Return the (X, Y) coordinate for the center point of the cell that contains the specified text.  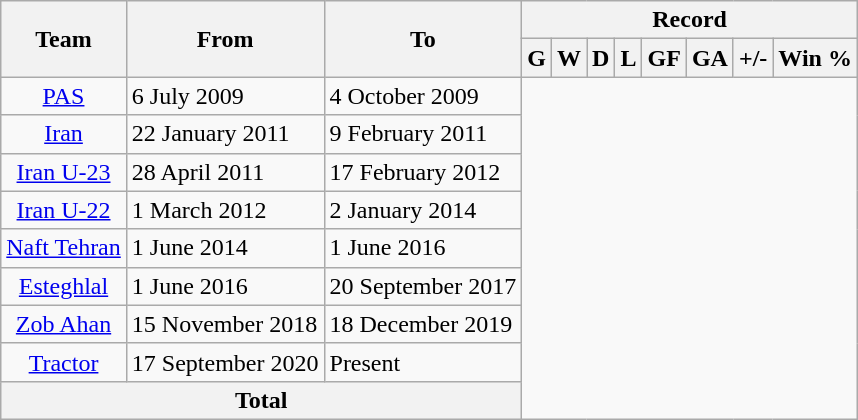
W (568, 58)
L (628, 58)
9 February 2011 (423, 134)
Tractor (64, 362)
Esteghlal (64, 286)
Win % (816, 58)
15 November 2018 (225, 324)
Team (64, 39)
Total (262, 400)
1 March 2012 (225, 210)
GF (664, 58)
Iran U-23 (64, 172)
Record (690, 20)
PAS (64, 96)
+/- (752, 58)
Naft Tehran (64, 248)
6 July 2009 (225, 96)
20 September 2017 (423, 286)
GA (710, 58)
18 December 2019 (423, 324)
Iran (64, 134)
Zob Ahan (64, 324)
To (423, 39)
2 January 2014 (423, 210)
Iran U-22 (64, 210)
Present (423, 362)
17 February 2012 (423, 172)
4 October 2009 (423, 96)
28 April 2011 (225, 172)
G (537, 58)
1 June 2014 (225, 248)
17 September 2020 (225, 362)
From (225, 39)
D (600, 58)
22 January 2011 (225, 134)
